From the cell containing the given text, extract its center point as (x, y) coordinate. 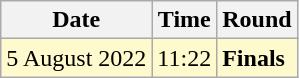
5 August 2022 (76, 58)
Round (257, 20)
Finals (257, 58)
Date (76, 20)
11:22 (184, 58)
Time (184, 20)
